Scan for the cell matching the given text and deliver its [X, Y] coordinate at center. 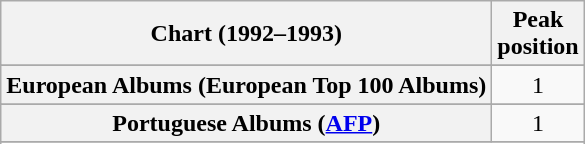
European Albums (European Top 100 Albums) [246, 85]
Peakposition [538, 34]
Portuguese Albums (AFP) [246, 123]
Chart (1992–1993) [246, 34]
